Provide the [x, y] coordinate of the cell's center where the given text is located.  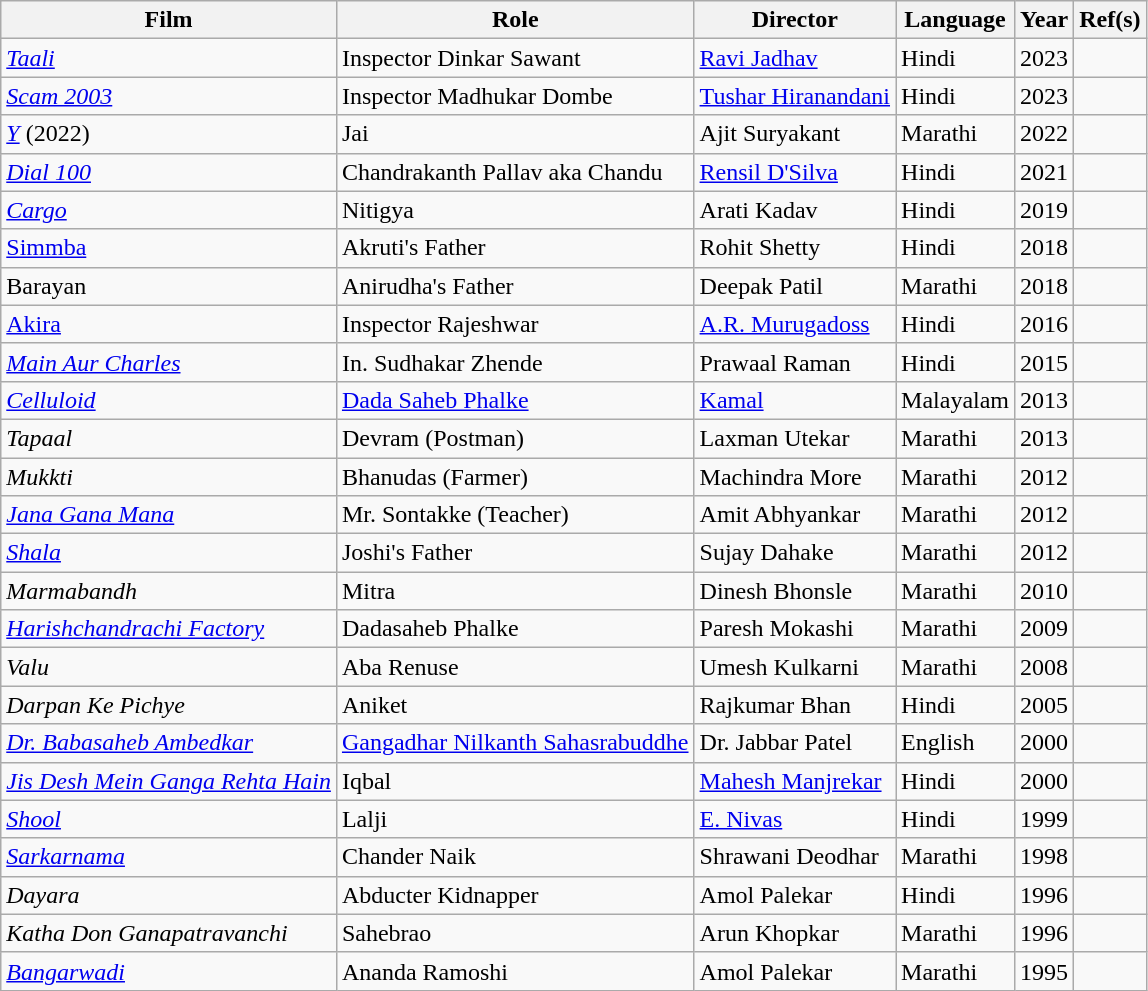
A.R. Murugadoss [794, 324]
Harishchandrachi Factory [169, 629]
2005 [1044, 705]
Lalji [515, 819]
Year [1044, 20]
Chandrakanth Pallav aka Chandu [515, 172]
Dr. Babasaheb Ambedkar [169, 743]
Shala [169, 553]
Devram (Postman) [515, 438]
Sahebrao [515, 933]
Bangarwadi [169, 971]
Bhanudas (Farmer) [515, 477]
Mahesh Manjrekar [794, 781]
Rajkumar Bhan [794, 705]
2009 [1044, 629]
2008 [1044, 667]
Cargo [169, 210]
Akruti's Father [515, 248]
Rensil D'Silva [794, 172]
Ajit Suryakant [794, 134]
Dayara [169, 895]
Mitra [515, 591]
Ananda Ramoshi [515, 971]
2021 [1044, 172]
Anirudha's Father [515, 286]
1998 [1044, 857]
Katha Don Ganapatravanchi [169, 933]
Dinesh Bhonsle [794, 591]
Y (2022) [169, 134]
1999 [1044, 819]
Inspector Madhukar Dombe [515, 96]
Akira [169, 324]
Taali [169, 58]
Iqbal [515, 781]
Paresh Mokashi [794, 629]
Shool [169, 819]
Barayan [169, 286]
Joshi's Father [515, 553]
Prawaal Raman [794, 362]
Laxman Utekar [794, 438]
Mukkti [169, 477]
Arati Kadav [794, 210]
Tushar Hiranandani [794, 96]
Nitigya [515, 210]
Ref(s) [1110, 20]
Mr. Sontakke (Teacher) [515, 515]
Dadasaheb Phalke [515, 629]
Gangadhar Nilkanth Sahasrabuddhe [515, 743]
Umesh Kulkarni [794, 667]
Shrawani Deodhar [794, 857]
Jai [515, 134]
Dada Saheb Phalke [515, 400]
Aniket [515, 705]
Simmba [169, 248]
Jis Desh Mein Ganga Rehta Hain [169, 781]
Sarkarnama [169, 857]
Machindra More [794, 477]
2019 [1044, 210]
Aba Renuse [515, 667]
Chander Naik [515, 857]
English [956, 743]
Jana Gana Mana [169, 515]
Role [515, 20]
Inspector Rajeshwar [515, 324]
Marmabandh [169, 591]
Kamal [794, 400]
In. Sudhakar Zhende [515, 362]
Amit Abhyankar [794, 515]
Dial 100 [169, 172]
Ravi Jadhav [794, 58]
Rohit Shetty [794, 248]
2016 [1044, 324]
Celluloid [169, 400]
Dr. Jabbar Patel [794, 743]
Sujay Dahake [794, 553]
2022 [1044, 134]
Valu [169, 667]
E. Nivas [794, 819]
Malayalam [956, 400]
Scam 2003 [169, 96]
Tapaal [169, 438]
Film [169, 20]
Darpan Ke Pichye [169, 705]
Deepak Patil [794, 286]
1995 [1044, 971]
Inspector Dinkar Sawant [515, 58]
Main Aur Charles [169, 362]
Language [956, 20]
2015 [1044, 362]
Abducter Kidnapper [515, 895]
Arun Khopkar [794, 933]
Director [794, 20]
2010 [1044, 591]
